Scan for the cell matching the given text and deliver its (x, y) coordinate at center. 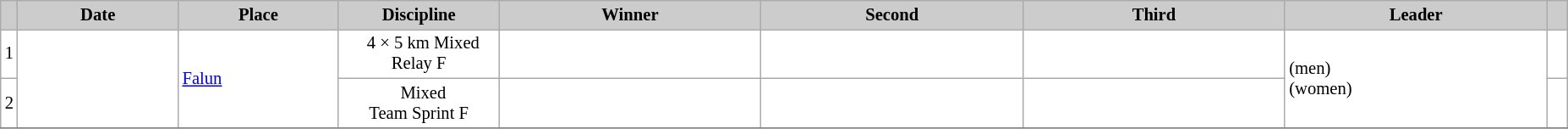
Place (259, 14)
2 (9, 103)
(men) (women) (1416, 78)
4 × 5 km Mixed Relay F (419, 53)
Mixed Team Sprint F (419, 103)
Leader (1416, 14)
Third (1154, 14)
Second (892, 14)
1 (9, 53)
Winner (630, 14)
Date (98, 14)
Falun (259, 78)
Discipline (419, 14)
